Return the (X, Y) coordinate for the center point of the cell that contains the specified text.  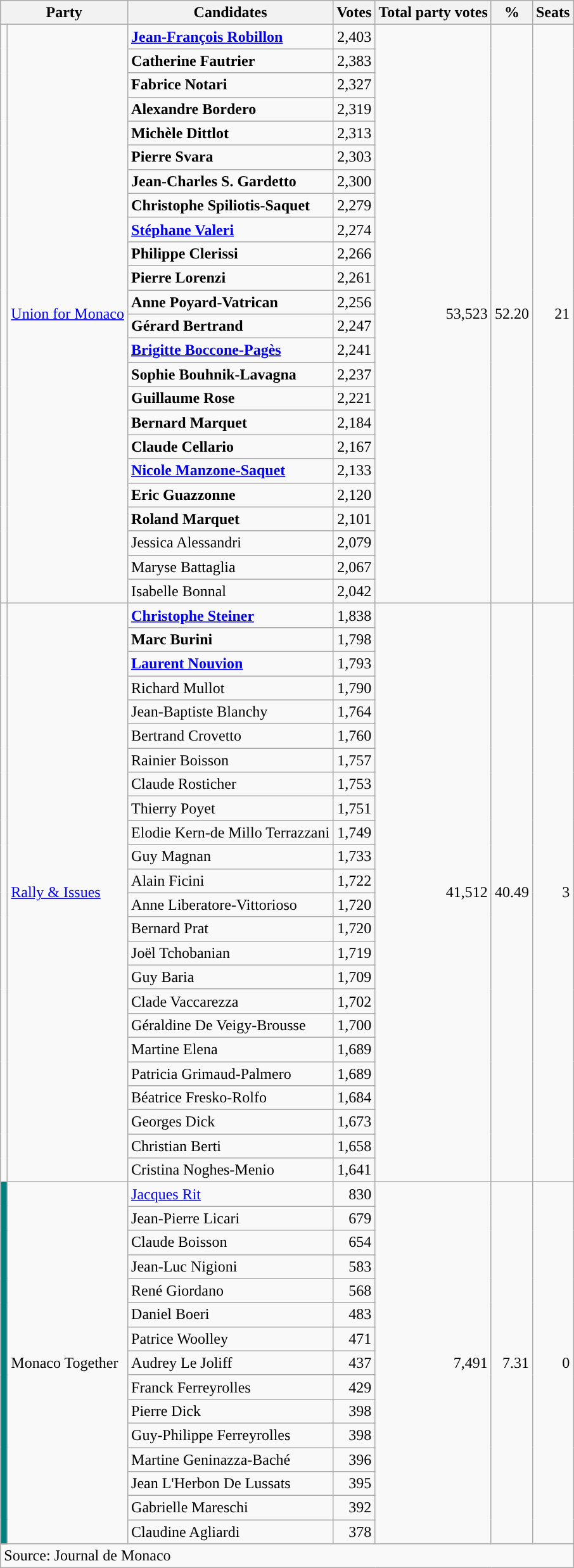
2,133 (354, 471)
3 (552, 893)
Seats (552, 13)
1,764 (354, 712)
Alexandre Bordero (231, 109)
Christophe Steiner (231, 615)
2,241 (354, 350)
Catherine Fautrier (231, 61)
Pierre Dick (231, 1411)
Clade Vaccarezza (231, 1001)
2,300 (354, 181)
Pierre Svara (231, 157)
% (512, 13)
Guy Baria (231, 977)
Union for Monaco (68, 314)
53,523 (433, 314)
Thierry Poyet (231, 808)
429 (354, 1387)
Marc Burini (231, 639)
Christophe Spiliotis-Saquet (231, 205)
40.49 (512, 893)
Elodie Kern-de Millo Terrazzani (231, 832)
2,120 (354, 495)
Rally & Issues (68, 893)
1,673 (354, 1122)
Claude Boisson (231, 1242)
2,256 (354, 302)
2,274 (354, 229)
1,793 (354, 663)
Richard Mullot (231, 687)
583 (354, 1266)
Source: Journal de Monaco (287, 1556)
1,749 (354, 832)
2,327 (354, 85)
Bertrand Crovetto (231, 736)
Bernard Marquet (231, 423)
Jean L'Herbon De Lussats (231, 1484)
1,790 (354, 687)
Anne Liberatore-Vittorioso (231, 905)
1,757 (354, 760)
Jacques Rit (231, 1194)
Anne Poyard-Vatrican (231, 302)
2,266 (354, 253)
1,751 (354, 808)
Brigitte Boccone-Pagès (231, 350)
2,247 (354, 326)
Georges Dick (231, 1122)
2,313 (354, 133)
Guy Magnan (231, 857)
2,079 (354, 543)
1,700 (354, 1025)
1,684 (354, 1098)
Jessica Alessandri (231, 543)
1,838 (354, 615)
Pierre Lorenzi (231, 277)
2,221 (354, 398)
Alain Ficini (231, 881)
Patricia Grimaud-Palmero (231, 1074)
1,722 (354, 881)
2,403 (354, 37)
Claude Cellario (231, 447)
378 (354, 1532)
2,261 (354, 277)
2,303 (354, 157)
395 (354, 1484)
Laurent Nouvion (231, 663)
René Giordano (231, 1291)
Guy-Philippe Ferreyrolles (231, 1435)
Isabelle Bonnal (231, 591)
Bernard Prat (231, 929)
0 (552, 1363)
Géraldine De Veigy-Brousse (231, 1025)
396 (354, 1459)
654 (354, 1242)
Monaco Together (68, 1363)
1,798 (354, 639)
1,658 (354, 1146)
483 (354, 1315)
2,067 (354, 567)
Votes (354, 13)
Gérard Bertrand (231, 326)
392 (354, 1508)
1,719 (354, 953)
7,491 (433, 1363)
Christian Berti (231, 1146)
Rainier Boisson (231, 760)
2,101 (354, 519)
1,753 (354, 784)
Nicole Manzone-Saquet (231, 471)
Patrice Woolley (231, 1339)
7.31 (512, 1363)
1,760 (354, 736)
Eric Guazzonne (231, 495)
Jean-François Robillon (231, 37)
Béatrice Fresko-Rolfo (231, 1098)
41,512 (433, 893)
52.20 (512, 314)
Cristina Noghes-Menio (231, 1170)
Jean-Charles S. Gardetto (231, 181)
Candidates (231, 13)
Philippe Clerissi (231, 253)
1,702 (354, 1001)
Jean-Luc Nigioni (231, 1266)
Claudine Agliardi (231, 1532)
Sophie Bouhnik-Lavagna (231, 374)
Franck Ferreyrolles (231, 1387)
Maryse Battaglia (231, 567)
1,733 (354, 857)
1,641 (354, 1170)
Jean-Pierre Licari (231, 1218)
Audrey Le Joliff (231, 1363)
Party (65, 13)
Fabrice Notari (231, 85)
830 (354, 1194)
Claude Rosticher (231, 784)
Stéphane Valeri (231, 229)
2,319 (354, 109)
2,167 (354, 447)
2,184 (354, 423)
568 (354, 1291)
Gabrielle Mareschi (231, 1508)
Jean-Baptiste Blanchy (231, 712)
2,383 (354, 61)
Roland Marquet (231, 519)
Guillaume Rose (231, 398)
Michèle Dittlot (231, 133)
21 (552, 314)
471 (354, 1339)
2,237 (354, 374)
Joël Tchobanian (231, 953)
Total party votes (433, 13)
437 (354, 1363)
2,042 (354, 591)
Martine Geninazza-Baché (231, 1459)
679 (354, 1218)
Martine Elena (231, 1049)
1,709 (354, 977)
Daniel Boeri (231, 1315)
2,279 (354, 205)
